Provide the [X, Y] coordinate of the cell's center where the given text is located.  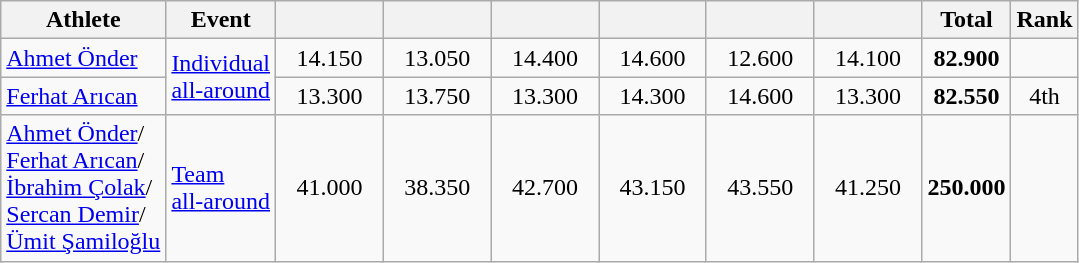
82.550 [966, 96]
14.400 [545, 58]
13.050 [437, 58]
Ahmet Önder [84, 58]
14.300 [653, 96]
38.350 [437, 188]
4th [1044, 96]
41.250 [868, 188]
Total [966, 20]
Teamall-around [221, 188]
Rank [1044, 20]
12.600 [760, 58]
Ahmet Önder/Ferhat Arıcan/İbrahim Çolak/Sercan Demir/Ümit Şamiloğlu [84, 188]
82.900 [966, 58]
14.100 [868, 58]
14.150 [330, 58]
Individualall-around [221, 77]
Event [221, 20]
Ferhat Arıcan [84, 96]
13.750 [437, 96]
Athlete [84, 20]
41.000 [330, 188]
43.550 [760, 188]
250.000 [966, 188]
43.150 [653, 188]
42.700 [545, 188]
